For the text-containing cell, return its midpoint in [X, Y] coordinate format. 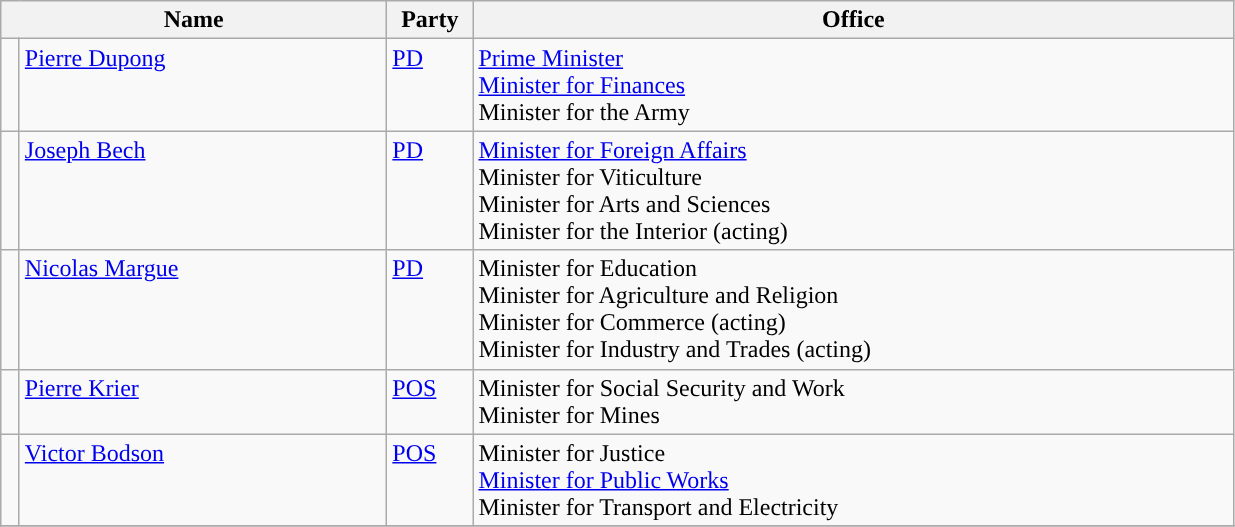
Nicolas Margue [203, 310]
Minister for Justice Minister for Public Works Minister for Transport and Electricity [854, 480]
Minister for Foreign Affairs Minister for Viticulture Minister for Arts and Sciences Minister for the Interior (acting) [854, 190]
Joseph Bech [203, 190]
Party [430, 20]
Prime Minister Minister for Finances Minister for the Army [854, 85]
Victor Bodson [203, 480]
Pierre Krier [203, 402]
Minister for Education Minister for Agriculture and Religion Minister for Commerce (acting) Minister for Industry and Trades (acting) [854, 310]
Name [194, 20]
Office [854, 20]
Pierre Dupong [203, 85]
Minister for Social Security and Work Minister for Mines [854, 402]
